Pinpoint the cell where the given text exists, returning its [X, Y] midpoint coordinate. 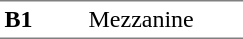
Mezzanine [164, 20]
B1 [42, 20]
